For the text-containing cell, return its midpoint in (X, Y) coordinate format. 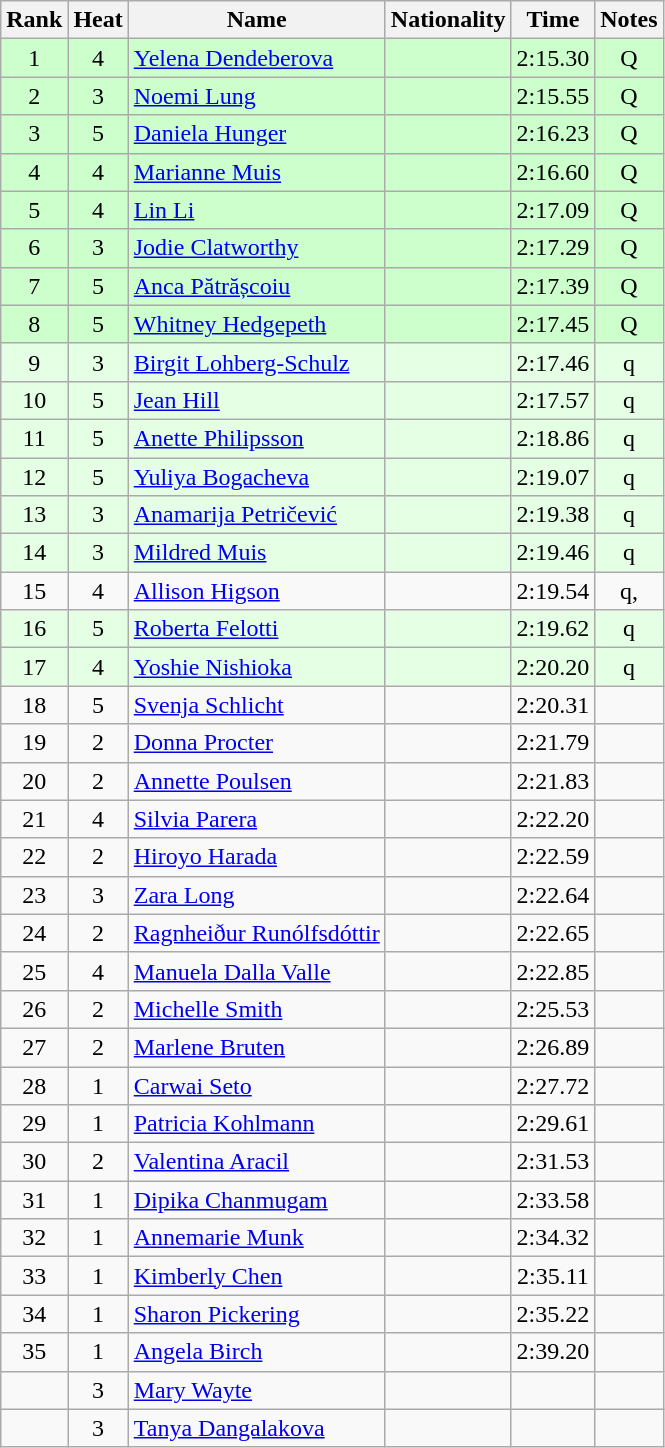
19 (34, 743)
31 (34, 1200)
Heat (98, 20)
Jodie Clatworthy (256, 248)
2:15.55 (553, 96)
2:33.58 (553, 1200)
33 (34, 1276)
10 (34, 400)
16 (34, 629)
20 (34, 781)
Yelena Dendeberova (256, 58)
Anamarija Petričević (256, 515)
Lin Li (256, 210)
2:17.09 (553, 210)
32 (34, 1238)
2:19.07 (553, 477)
Sharon Pickering (256, 1314)
18 (34, 705)
21 (34, 819)
Whitney Hedgepeth (256, 324)
2:20.31 (553, 705)
2:17.57 (553, 400)
2:31.53 (553, 1162)
2:19.62 (553, 629)
2:15.30 (553, 58)
Silvia Parera (256, 819)
22 (34, 857)
24 (34, 933)
2:19.46 (553, 553)
12 (34, 477)
2:19.38 (553, 515)
Svenja Schlicht (256, 705)
13 (34, 515)
2:21.83 (553, 781)
23 (34, 895)
Yoshie Nishioka (256, 667)
Anca Pătrășcoiu (256, 286)
Yuliya Bogacheva (256, 477)
Marlene Bruten (256, 1047)
2:22.85 (553, 971)
Michelle Smith (256, 1009)
Rank (34, 20)
Noemi Lung (256, 96)
11 (34, 438)
Patricia Kohlmann (256, 1124)
Birgit Lohberg-Schulz (256, 362)
14 (34, 553)
2:34.32 (553, 1238)
Allison Higson (256, 591)
Donna Procter (256, 743)
2:16.60 (553, 172)
2:17.29 (553, 248)
2:19.54 (553, 591)
Daniela Hunger (256, 134)
Name (256, 20)
Manuela Dalla Valle (256, 971)
2:35.11 (553, 1276)
Kimberly Chen (256, 1276)
Mildred Muis (256, 553)
Valentina Aracil (256, 1162)
25 (34, 971)
30 (34, 1162)
2:22.65 (553, 933)
27 (34, 1047)
q, (629, 591)
15 (34, 591)
2:39.20 (553, 1352)
Marianne Muis (256, 172)
28 (34, 1085)
Notes (629, 20)
Tanya Dangalakova (256, 1428)
2:20.20 (553, 667)
Anette Philipsson (256, 438)
Ragnheiður Runólfsdóttir (256, 933)
17 (34, 667)
2:21.79 (553, 743)
Dipika Chanmugam (256, 1200)
Carwai Seto (256, 1085)
2:25.53 (553, 1009)
2:27.72 (553, 1085)
Annemarie Munk (256, 1238)
Time (553, 20)
35 (34, 1352)
Angela Birch (256, 1352)
2:22.64 (553, 895)
34 (34, 1314)
2:17.39 (553, 286)
2:22.20 (553, 819)
6 (34, 248)
Nationality (448, 20)
Zara Long (256, 895)
Mary Wayte (256, 1390)
Roberta Felotti (256, 629)
2:29.61 (553, 1124)
7 (34, 286)
2:26.89 (553, 1047)
29 (34, 1124)
26 (34, 1009)
Hiroyo Harada (256, 857)
2:22.59 (553, 857)
2:17.45 (553, 324)
2:16.23 (553, 134)
9 (34, 362)
Annette Poulsen (256, 781)
2:17.46 (553, 362)
2:35.22 (553, 1314)
Jean Hill (256, 400)
2:18.86 (553, 438)
8 (34, 324)
